Identify which cell holds the provided text, then report its [x, y] central coordinate. 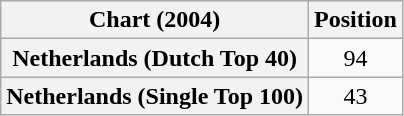
Chart (2004) [155, 20]
Netherlands (Single Top 100) [155, 96]
43 [356, 96]
94 [356, 58]
Position [356, 20]
Netherlands (Dutch Top 40) [155, 58]
